Identify which cell holds the provided text, then report its [x, y] central coordinate. 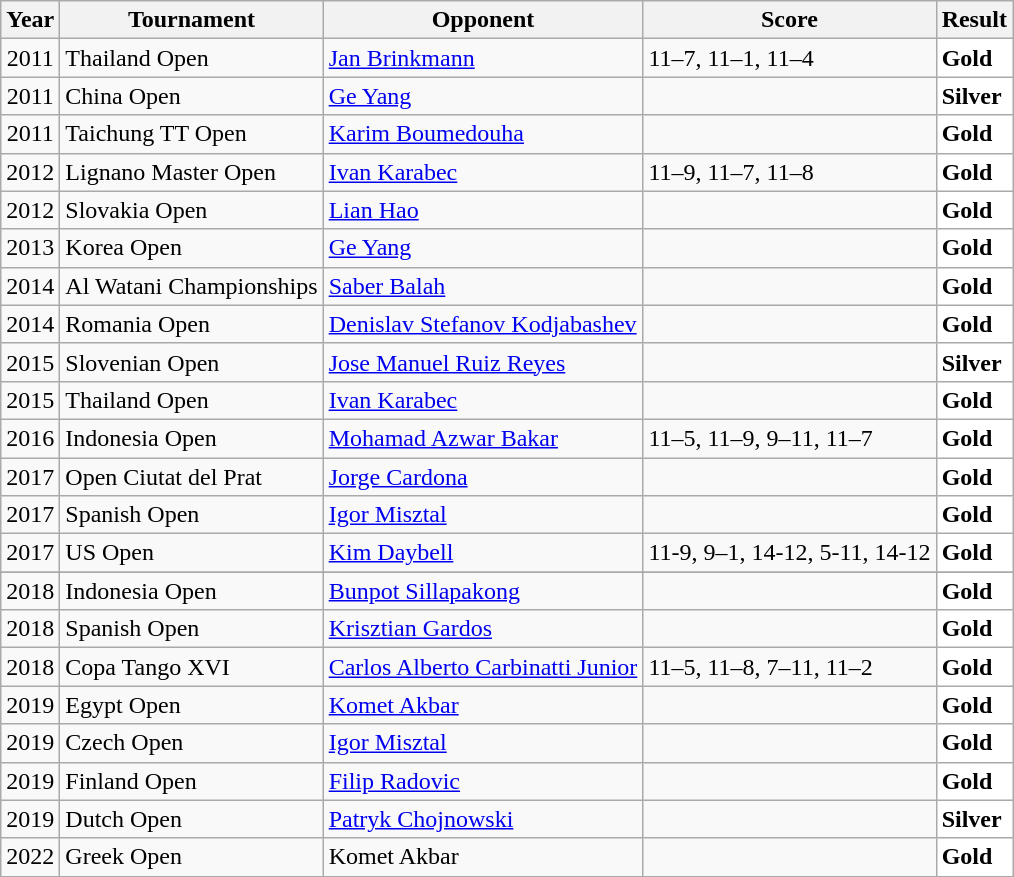
Filip Radovic [483, 781]
Carlos Alberto Carbinatti Junior [483, 667]
11–7, 11–1, 11–4 [790, 58]
Romania Open [192, 324]
2016 [30, 438]
Egypt Open [192, 705]
Jose Manuel Ruiz Reyes [483, 362]
Lian Hao [483, 210]
Open Ciutat del Prat [192, 477]
Korea Open [192, 248]
US Open [192, 553]
Karim Boumedouha [483, 134]
Finland Open [192, 781]
Lignano Master Open [192, 172]
Mohamad Azwar Bakar [483, 438]
11–5, 11–9, 9–11, 11–7 [790, 438]
Saber Balah [483, 286]
Greek Open [192, 857]
11–9, 11–7, 11–8 [790, 172]
Al Watani Championships [192, 286]
Opponent [483, 20]
Slovenian Open [192, 362]
Denislav Stefanov Kodjabashev [483, 324]
Patryk Chojnowski [483, 819]
Score [790, 20]
2022 [30, 857]
China Open [192, 96]
Czech Open [192, 743]
Kim Daybell [483, 553]
Dutch Open [192, 819]
Tournament [192, 20]
Result [974, 20]
11-9, 9–1, 14-12, 5-11, 14-12 [790, 553]
Slovakia Open [192, 210]
2013 [30, 248]
Copa Tango XVI [192, 667]
Jan Brinkmann [483, 58]
11–5, 11–8, 7–11, 11–2 [790, 667]
Year [30, 20]
Krisztian Gardos [483, 629]
Taichung TT Open [192, 134]
Bunpot Sillapakong [483, 591]
Jorge Cardona [483, 477]
